From the cell containing the given text, extract its center point as (X, Y) coordinate. 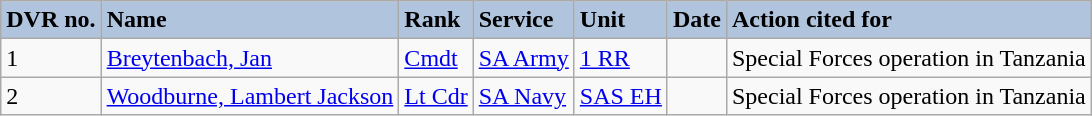
Date (696, 20)
Breytenbach, Jan (250, 58)
Action cited for (908, 20)
SA Army (524, 58)
Name (250, 20)
1 (51, 58)
2 (51, 96)
Lt Cdr (436, 96)
DVR no. (51, 20)
Woodburne, Lambert Jackson (250, 96)
Unit (620, 20)
SA Navy (524, 96)
Rank (436, 20)
Cmdt (436, 58)
SAS EH (620, 96)
1 RR (620, 58)
Service (524, 20)
